Search for the cell housing the specified text and yield its (x, y) center coordinate. 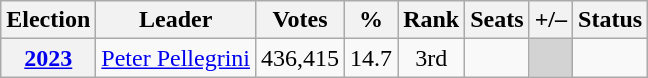
Election (48, 20)
Leader (176, 20)
+/– (550, 20)
Seats (497, 20)
436,415 (300, 58)
Votes (300, 20)
Rank (432, 20)
% (372, 20)
14.7 (372, 58)
Status (610, 20)
3rd (432, 58)
2023 (48, 58)
Peter Pellegrini (176, 58)
